Detect which cell encompasses the target text, then output its [X, Y] center coordinate. 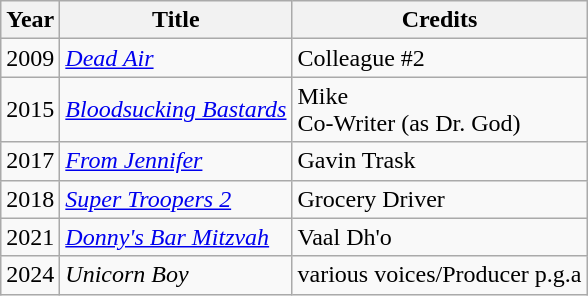
From Jennifer [176, 161]
various voices/Producer p.g.a [440, 275]
Mike Co-Writer (as Dr. God) [440, 110]
Credits [440, 20]
Donny's Bar Mitzvah [176, 237]
2018 [30, 199]
2021 [30, 237]
Colleague #2 [440, 58]
Title [176, 20]
2024 [30, 275]
Unicorn Boy [176, 275]
Super Troopers 2 [176, 199]
2017 [30, 161]
Year [30, 20]
Dead Air [176, 58]
Bloodsucking Bastards [176, 110]
2015 [30, 110]
Gavin Trask [440, 161]
Vaal Dh'o [440, 237]
2009 [30, 58]
Grocery Driver [440, 199]
